Detect which cell encompasses the target text, then output its (X, Y) center coordinate. 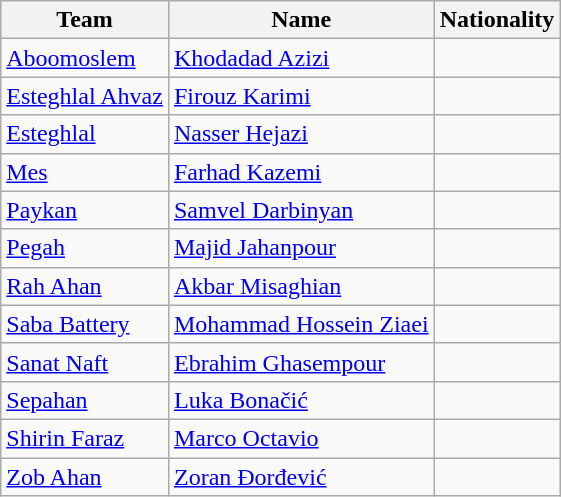
Samvel Darbinyan (301, 210)
Shirin Faraz (85, 438)
Ebrahim Ghasempour (301, 362)
Khodadad Azizi (301, 58)
Esteghlal Ahvaz (85, 96)
Name (301, 20)
Paykan (85, 210)
Majid Jahanpour (301, 248)
Aboomoslem (85, 58)
Sanat Naft (85, 362)
Nationality (497, 20)
Rah Ahan (85, 286)
Sepahan (85, 400)
Nasser Hejazi (301, 134)
Mohammad Hossein Ziaei (301, 324)
Luka Bonačić (301, 400)
Marco Octavio (301, 438)
Firouz Karimi (301, 96)
Saba Battery (85, 324)
Zoran Đorđević (301, 477)
Farhad Kazemi (301, 172)
Pegah (85, 248)
Team (85, 20)
Esteghlal (85, 134)
Zob Ahan (85, 477)
Mes (85, 172)
Akbar Misaghian (301, 286)
